Return the [X, Y] coordinate for the center point of the cell that contains the specified text.  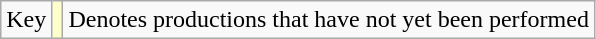
Denotes productions that have not yet been performed [329, 20]
Key [26, 20]
